Return (X, Y) of the center of cell containing provided text 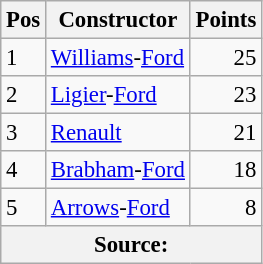
Pos (24, 20)
Renault (118, 133)
Ligier-Ford (118, 95)
2 (24, 95)
Williams-Ford (118, 58)
Brabham-Ford (118, 170)
Points (226, 20)
5 (24, 208)
4 (24, 170)
3 (24, 133)
18 (226, 170)
23 (226, 95)
25 (226, 58)
Constructor (118, 20)
Source: (132, 245)
Arrows-Ford (118, 208)
21 (226, 133)
1 (24, 58)
8 (226, 208)
